Determine the (X, Y) coordinate at the center of the cell enclosing the given text.  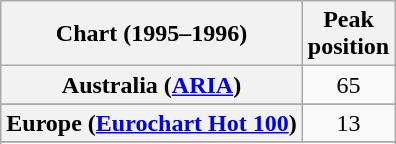
Europe (Eurochart Hot 100) (152, 123)
Australia (ARIA) (152, 85)
13 (348, 123)
Peakposition (348, 34)
65 (348, 85)
Chart (1995–1996) (152, 34)
